For the text-containing cell, return its midpoint in (x, y) coordinate format. 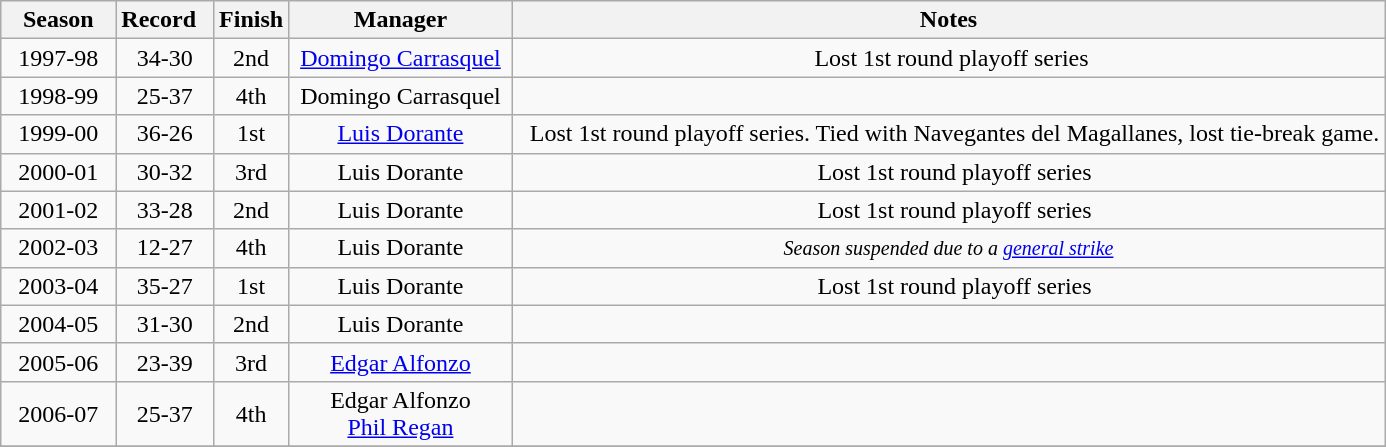
34-30 (165, 58)
2003-04 (58, 286)
Season (58, 20)
1997-98 (58, 58)
Edgar Alfonzo (401, 362)
12-27 (165, 248)
1999-00 (58, 134)
Record (165, 20)
35-27 (165, 286)
2001-02 (58, 210)
2004-05 (58, 324)
23-39 (165, 362)
2006-07 (58, 414)
Lost 1st round playoff series. Tied with Navegantes del Magallanes, lost tie-break game. (948, 134)
Manager (401, 20)
Edgar AlfonzoPhil Regan (401, 414)
30-32 (165, 172)
Season suspended due to a general strike (948, 248)
1998-99 (58, 96)
2002-03 (58, 248)
31-30 (165, 324)
33-28 (165, 210)
2000-01 (58, 172)
Notes (948, 20)
2005-06 (58, 362)
36-26 (165, 134)
Finish (252, 20)
